Capture the cell that displays the provided text and extract its (X, Y) central coordinate. 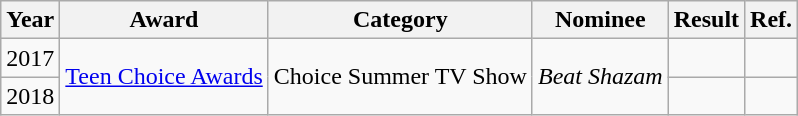
Choice Summer TV Show (400, 77)
Beat Shazam (600, 77)
Teen Choice Awards (164, 77)
2018 (30, 96)
Year (30, 20)
Result (706, 20)
Ref. (772, 20)
Category (400, 20)
Nominee (600, 20)
2017 (30, 58)
Award (164, 20)
